Scan for the cell matching the given text and deliver its (X, Y) coordinate at center. 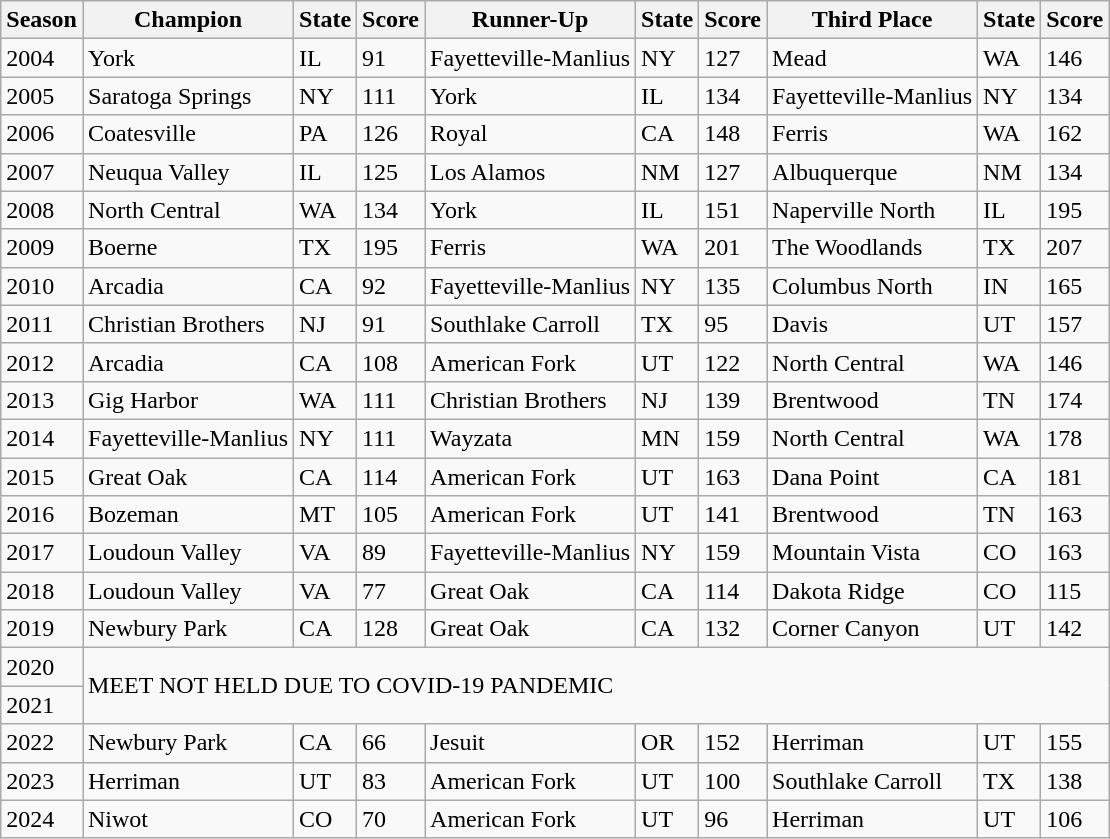
96 (733, 819)
Dana Point (872, 477)
174 (1075, 400)
2012 (42, 362)
The Woodlands (872, 248)
MT (326, 515)
2022 (42, 743)
Gig Harbor (188, 400)
MN (668, 438)
Corner Canyon (872, 629)
128 (391, 629)
2017 (42, 553)
95 (733, 324)
125 (391, 172)
142 (1075, 629)
139 (733, 400)
132 (733, 629)
MEET NOT HELD DUE TO COVID-19 PANDEMIC (595, 686)
151 (733, 210)
92 (391, 286)
Third Place (872, 20)
2006 (42, 134)
135 (733, 286)
Mountain Vista (872, 553)
100 (733, 781)
157 (1075, 324)
Wayzata (530, 438)
70 (391, 819)
Neuqua Valley (188, 172)
2023 (42, 781)
Albuquerque (872, 172)
105 (391, 515)
2004 (42, 58)
108 (391, 362)
2010 (42, 286)
122 (733, 362)
2009 (42, 248)
Los Alamos (530, 172)
138 (1075, 781)
Naperville North (872, 210)
Royal (530, 134)
89 (391, 553)
162 (1075, 134)
165 (1075, 286)
Davis (872, 324)
2018 (42, 591)
77 (391, 591)
2008 (42, 210)
2013 (42, 400)
OR (668, 743)
2014 (42, 438)
207 (1075, 248)
2005 (42, 96)
115 (1075, 591)
2021 (42, 705)
201 (733, 248)
152 (733, 743)
IN (1010, 286)
2007 (42, 172)
126 (391, 134)
Coatesville (188, 134)
Boerne (188, 248)
2020 (42, 667)
2011 (42, 324)
Season (42, 20)
PA (326, 134)
Bozeman (188, 515)
Dakota Ridge (872, 591)
106 (1075, 819)
141 (733, 515)
Niwot (188, 819)
148 (733, 134)
178 (1075, 438)
Mead (872, 58)
2019 (42, 629)
Champion (188, 20)
Columbus North (872, 286)
2016 (42, 515)
2024 (42, 819)
155 (1075, 743)
Saratoga Springs (188, 96)
2015 (42, 477)
181 (1075, 477)
Jesuit (530, 743)
83 (391, 781)
Runner-Up (530, 20)
66 (391, 743)
